Pinpoint the cell where the given text exists, returning its (X, Y) midpoint coordinate. 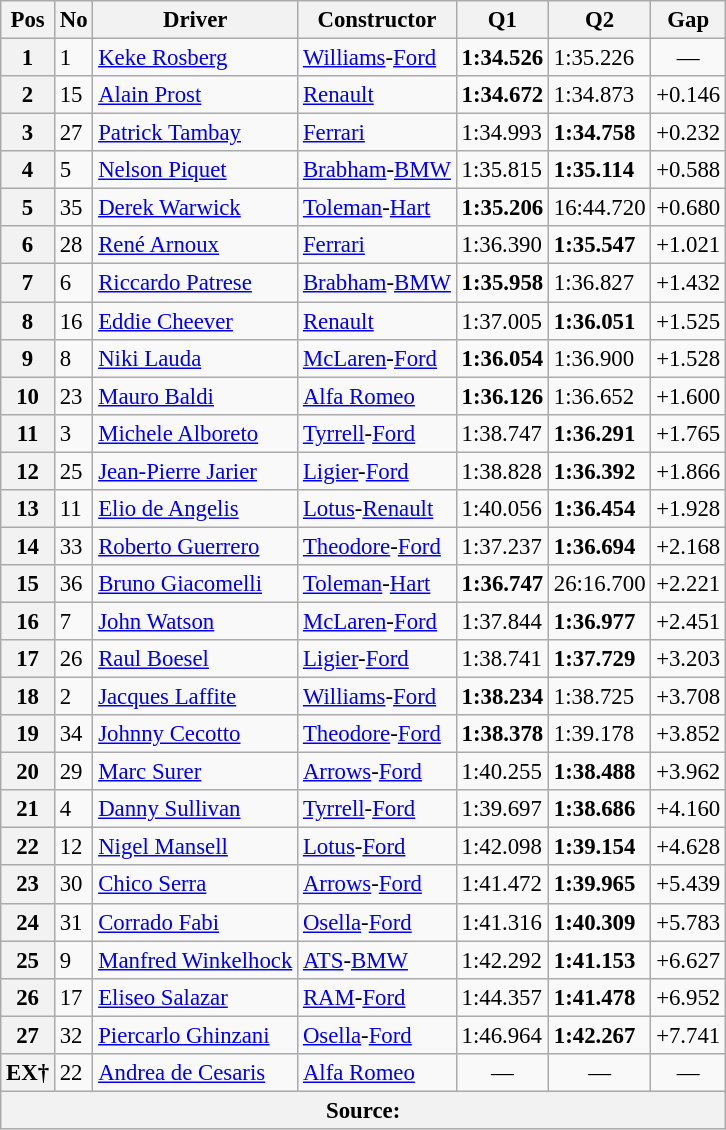
+1.432 (688, 283)
1:35.547 (599, 245)
1:41.472 (502, 885)
1:46.964 (502, 1035)
1:37.005 (502, 321)
13 (28, 509)
35 (73, 208)
1:34.993 (502, 133)
30 (73, 885)
Danny Sullivan (196, 809)
16:44.720 (599, 208)
Derek Warwick (196, 208)
René Arnoux (196, 245)
1:36.827 (599, 283)
1:36.390 (502, 245)
1:38.747 (502, 433)
+7.741 (688, 1035)
1:37.729 (599, 659)
Riccardo Patrese (196, 283)
+3.708 (688, 697)
+1.021 (688, 245)
Roberto Guerrero (196, 546)
Eddie Cheever (196, 321)
14 (28, 546)
Gap (688, 20)
Nelson Piquet (196, 170)
1:38.828 (502, 471)
1:38.741 (502, 659)
+3.203 (688, 659)
Keke Rosberg (196, 58)
+0.232 (688, 133)
Corrado Fabi (196, 922)
+2.221 (688, 584)
Driver (196, 20)
Q1 (502, 20)
+4.628 (688, 847)
19 (28, 734)
1:35.114 (599, 170)
+3.962 (688, 772)
Patrick Tambay (196, 133)
RAM-Ford (378, 997)
Source: (364, 1110)
34 (73, 734)
Lotus-Ford (378, 847)
1:34.873 (599, 95)
1:41.153 (599, 960)
+1.866 (688, 471)
+2.451 (688, 621)
33 (73, 546)
36 (73, 584)
1:42.098 (502, 847)
1:38.234 (502, 697)
24 (28, 922)
1:36.454 (599, 509)
Jacques Laffite (196, 697)
1:34.526 (502, 58)
1:36.900 (599, 358)
1:36.977 (599, 621)
+5.783 (688, 922)
+1.928 (688, 509)
26:16.700 (599, 584)
29 (73, 772)
Constructor (378, 20)
+1.600 (688, 396)
Chico Serra (196, 885)
1:34.672 (502, 95)
+0.680 (688, 208)
1:36.126 (502, 396)
Lotus-Renault (378, 509)
1:34.758 (599, 133)
+6.952 (688, 997)
ATS-BMW (378, 960)
1:35.815 (502, 170)
+3.852 (688, 734)
1:42.267 (599, 1035)
1:36.694 (599, 546)
1:36.054 (502, 358)
+1.765 (688, 433)
1:35.226 (599, 58)
32 (73, 1035)
10 (28, 396)
1:38.378 (502, 734)
1:38.488 (599, 772)
Bruno Giacomelli (196, 584)
Jean-Pierre Jarier (196, 471)
Alain Prost (196, 95)
+0.146 (688, 95)
+2.168 (688, 546)
28 (73, 245)
Eliseo Salazar (196, 997)
Niki Lauda (196, 358)
+6.627 (688, 960)
Elio de Angelis (196, 509)
31 (73, 922)
1:35.958 (502, 283)
1:36.392 (599, 471)
+1.528 (688, 358)
1:44.357 (502, 997)
EX† (28, 1073)
1:39.965 (599, 885)
1:41.316 (502, 922)
Johnny Cecotto (196, 734)
+1.525 (688, 321)
Michele Alboreto (196, 433)
1:39.154 (599, 847)
1:40.255 (502, 772)
1:35.206 (502, 208)
1:38.686 (599, 809)
Pos (28, 20)
1:38.725 (599, 697)
1:36.051 (599, 321)
1:36.747 (502, 584)
Andrea de Cesaris (196, 1073)
1:40.056 (502, 509)
1:41.478 (599, 997)
1:37.844 (502, 621)
Raul Boesel (196, 659)
21 (28, 809)
1:39.178 (599, 734)
John Watson (196, 621)
1:39.697 (502, 809)
1:42.292 (502, 960)
+5.439 (688, 885)
1:40.309 (599, 922)
+0.588 (688, 170)
Q2 (599, 20)
Manfred Winkelhock (196, 960)
Marc Surer (196, 772)
+4.160 (688, 809)
1:37.237 (502, 546)
1:36.291 (599, 433)
Piercarlo Ghinzani (196, 1035)
No (73, 20)
20 (28, 772)
1:36.652 (599, 396)
Mauro Baldi (196, 396)
18 (28, 697)
Nigel Mansell (196, 847)
